Extract the (X, Y) coordinate from the center of the cell holding the provided text.  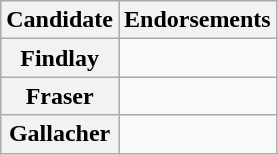
Gallacher (60, 134)
Endorsements (197, 20)
Fraser (60, 96)
Candidate (60, 20)
Findlay (60, 58)
